From the cell containing the given text, extract its center point as [x, y] coordinate. 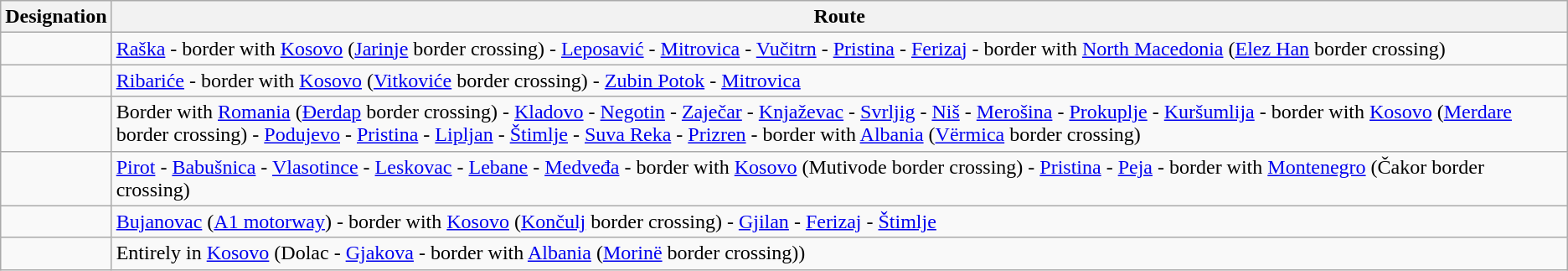
Bujanovac (A1 motorway) - border with Kosovo (Končulj border crossing) - Gjilan - Ferizaj - Štimlje [839, 221]
Ribariće - border with Kosovo (Vitkoviće border crossing) - Zubin Potok - Mitrovica [839, 81]
Designation [56, 17]
Entirely in Kosovo (Dolac - Gjakova - border with Albania (Morinë border crossing)) [839, 253]
Route [839, 17]
